Determine the (x, y) coordinate at the center of the cell enclosing the given text.  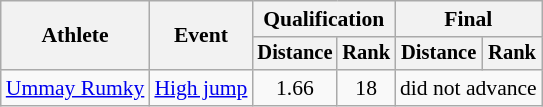
Ummay Rumky (76, 88)
1.66 (294, 88)
High jump (200, 88)
Qualification (323, 19)
Athlete (76, 36)
Final (468, 19)
Event (200, 36)
18 (366, 88)
did not advance (468, 88)
